Return the (x, y) coordinate for the center point of the cell that contains the specified text.  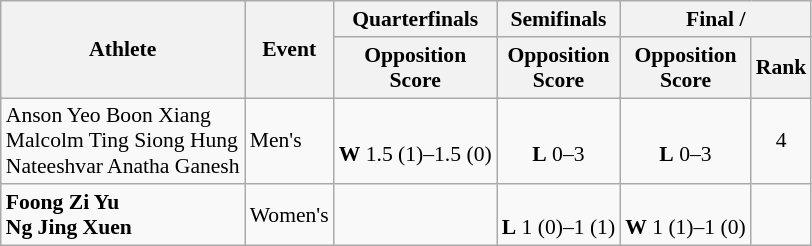
Event (290, 50)
4 (782, 142)
Foong Zi YuNg Jing Xuen (123, 216)
Women's (290, 216)
Anson Yeo Boon XiangMalcolm Ting Siong HungNateeshvar Anatha Ganesh (123, 142)
W 1.5 (1)–1.5 (0) (416, 142)
Quarterfinals (416, 19)
L 1 (0)–1 (1) (558, 216)
Final / (716, 19)
Semifinals (558, 19)
Rank (782, 68)
Men's (290, 142)
W 1 (1)–1 (0) (686, 216)
Athlete (123, 50)
